Pinpoint the cell where the given text exists, returning its (x, y) midpoint coordinate. 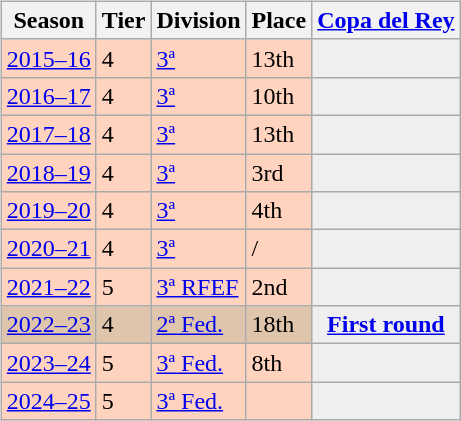
2022–23 (48, 325)
8th (279, 363)
2024–25 (48, 401)
2023–24 (48, 363)
2ª Fed. (198, 325)
Tier (124, 20)
Copa del Rey (386, 20)
2017–18 (48, 134)
Division (198, 20)
2nd (279, 287)
2021–22 (48, 287)
/ (279, 249)
10th (279, 96)
3ª RFEF (198, 287)
2020–21 (48, 249)
2016–17 (48, 96)
2019–20 (48, 211)
2015–16 (48, 58)
First round (386, 325)
4th (279, 211)
Place (279, 20)
Season (48, 20)
18th (279, 325)
2018–19 (48, 173)
3rd (279, 173)
